Search for the cell housing the specified text and yield its [x, y] center coordinate. 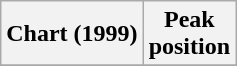
Chart (1999) [72, 34]
Peakposition [189, 34]
